Identify which cell holds the provided text, then report its (X, Y) central coordinate. 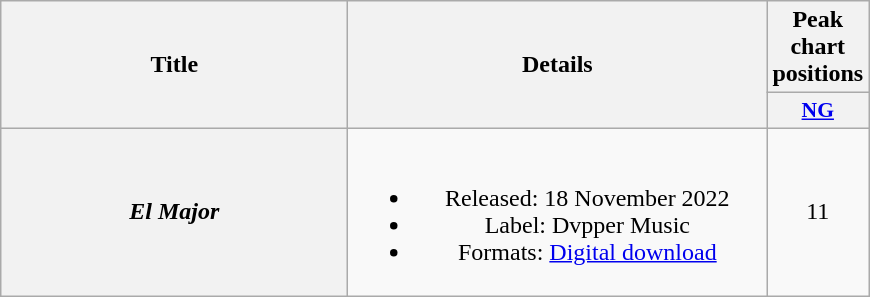
Peak chart positions (818, 47)
Released: 18 November 2022Label: Dvpper MusicFormats: Digital download (558, 212)
El Major (174, 212)
11 (818, 212)
Title (174, 65)
Details (558, 65)
NG (818, 111)
